Return (x, y) of the center of cell containing provided text 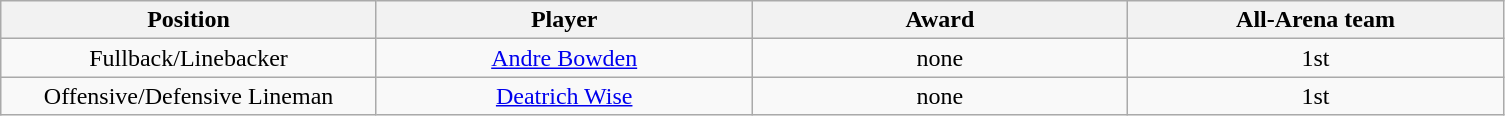
Offensive/Defensive Lineman (189, 96)
Award (940, 20)
Andre Bowden (564, 58)
Player (564, 20)
All-Arena team (1316, 20)
Fullback/Linebacker (189, 58)
Deatrich Wise (564, 96)
Position (189, 20)
